Find where the given text appears and provide that cell's center as (X, Y) coordinate. 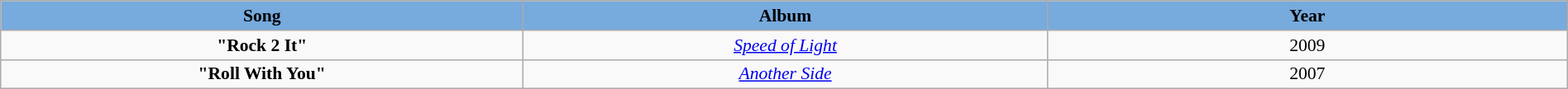
"Rock 2 It" (262, 44)
Song (262, 16)
Album (786, 16)
"Roll With You" (262, 74)
Speed of Light (786, 44)
2009 (1307, 44)
Another Side (786, 74)
Year (1307, 16)
2007 (1307, 74)
